Locate the cell with the specified text and output its [x, y] center coordinate. 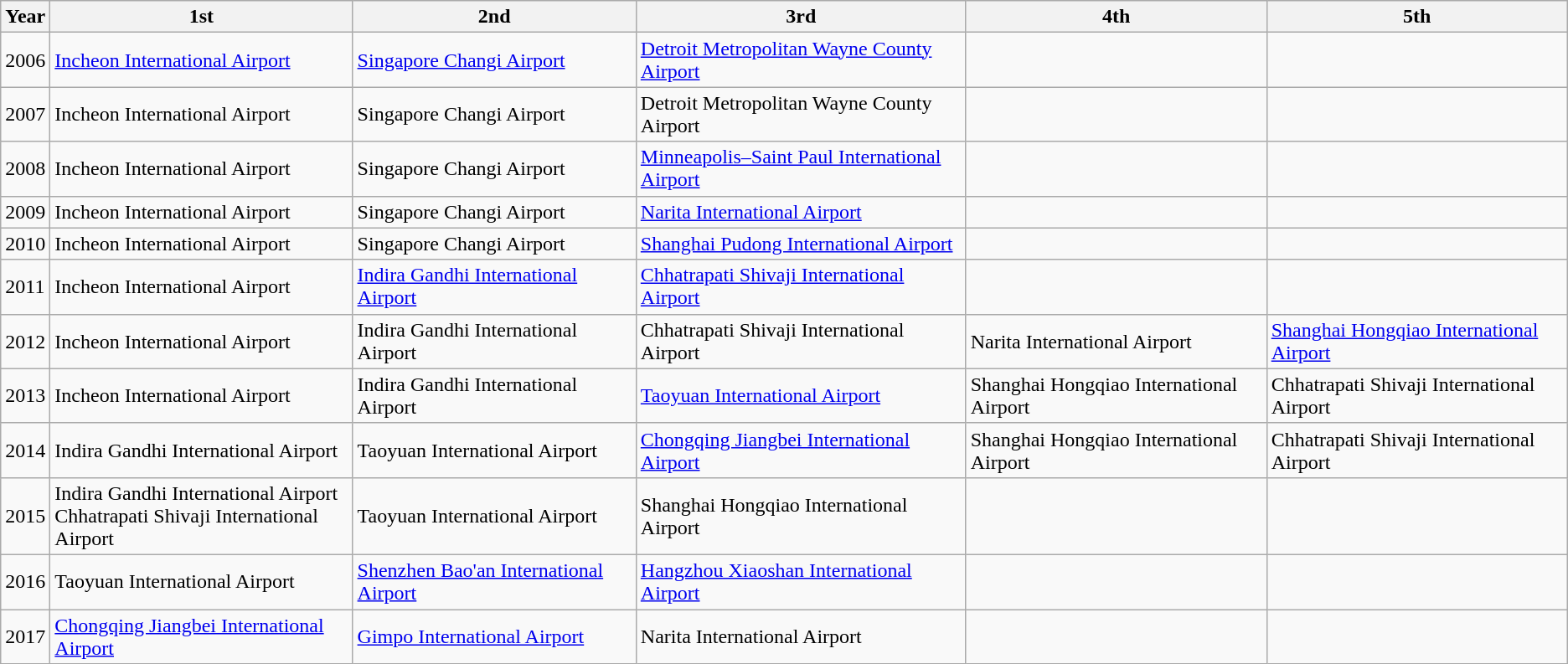
2006 [25, 60]
5th [1417, 17]
Year [25, 17]
Shanghai Pudong International Airport [801, 244]
2nd [494, 17]
2017 [25, 636]
1st [201, 17]
2008 [25, 169]
2016 [25, 581]
2012 [25, 342]
Shenzhen Bao'an International Airport [494, 581]
2010 [25, 244]
Hangzhou Xiaoshan International Airport [801, 581]
2013 [25, 395]
Indira Gandhi International Airport Chhatrapati Shivaji International Airport [201, 516]
4th [1116, 17]
3rd [801, 17]
2011 [25, 286]
2014 [25, 450]
Gimpo International Airport [494, 636]
Minneapolis–Saint Paul International Airport [801, 169]
2015 [25, 516]
2009 [25, 212]
2007 [25, 114]
